Search for the cell housing the specified text and yield its (x, y) center coordinate. 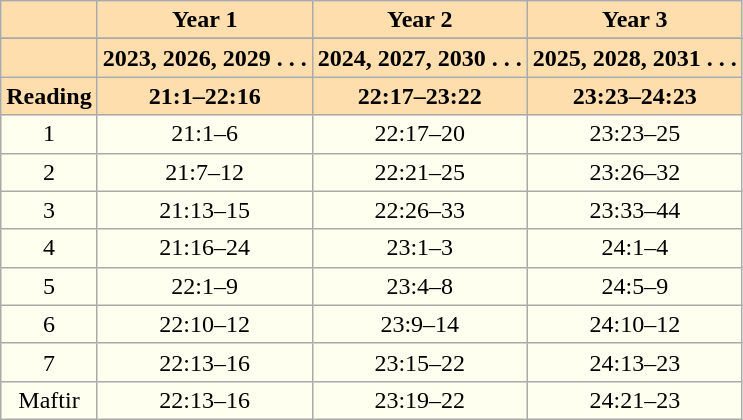
23:1–3 (420, 248)
4 (49, 248)
23:33–44 (634, 210)
23:26–32 (634, 172)
23:23–24:23 (634, 96)
5 (49, 286)
2025, 2028, 2031 . . . (634, 58)
Reading (49, 96)
24:1–4 (634, 248)
23:15–22 (420, 362)
23:23–25 (634, 134)
23:4–8 (420, 286)
24:21–23 (634, 400)
22:1–9 (204, 286)
21:7–12 (204, 172)
24:5–9 (634, 286)
21:1–22:16 (204, 96)
22:17–20 (420, 134)
6 (49, 324)
2 (49, 172)
Maftir (49, 400)
22:26–33 (420, 210)
22:10–12 (204, 324)
3 (49, 210)
21:16–24 (204, 248)
24:10–12 (634, 324)
24:13–23 (634, 362)
2023, 2026, 2029 . . . (204, 58)
22:21–25 (420, 172)
21:1–6 (204, 134)
23:19–22 (420, 400)
2024, 2027, 2030 . . . (420, 58)
Year 2 (420, 20)
Year 1 (204, 20)
7 (49, 362)
22:17–23:22 (420, 96)
1 (49, 134)
Year 3 (634, 20)
23:9–14 (420, 324)
21:13–15 (204, 210)
